Find where the given text appears and provide that cell's center as (x, y) coordinate. 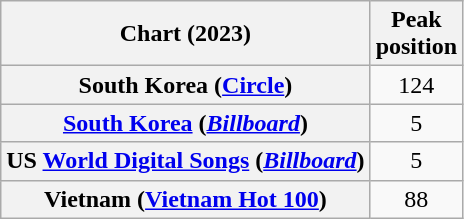
South Korea (Billboard) (186, 123)
Chart (2023) (186, 34)
US World Digital Songs (Billboard) (186, 161)
South Korea (Circle) (186, 85)
88 (416, 199)
Vietnam (Vietnam Hot 100) (186, 199)
124 (416, 85)
Peakposition (416, 34)
